Locate the cell with the specified text and output its (x, y) center coordinate. 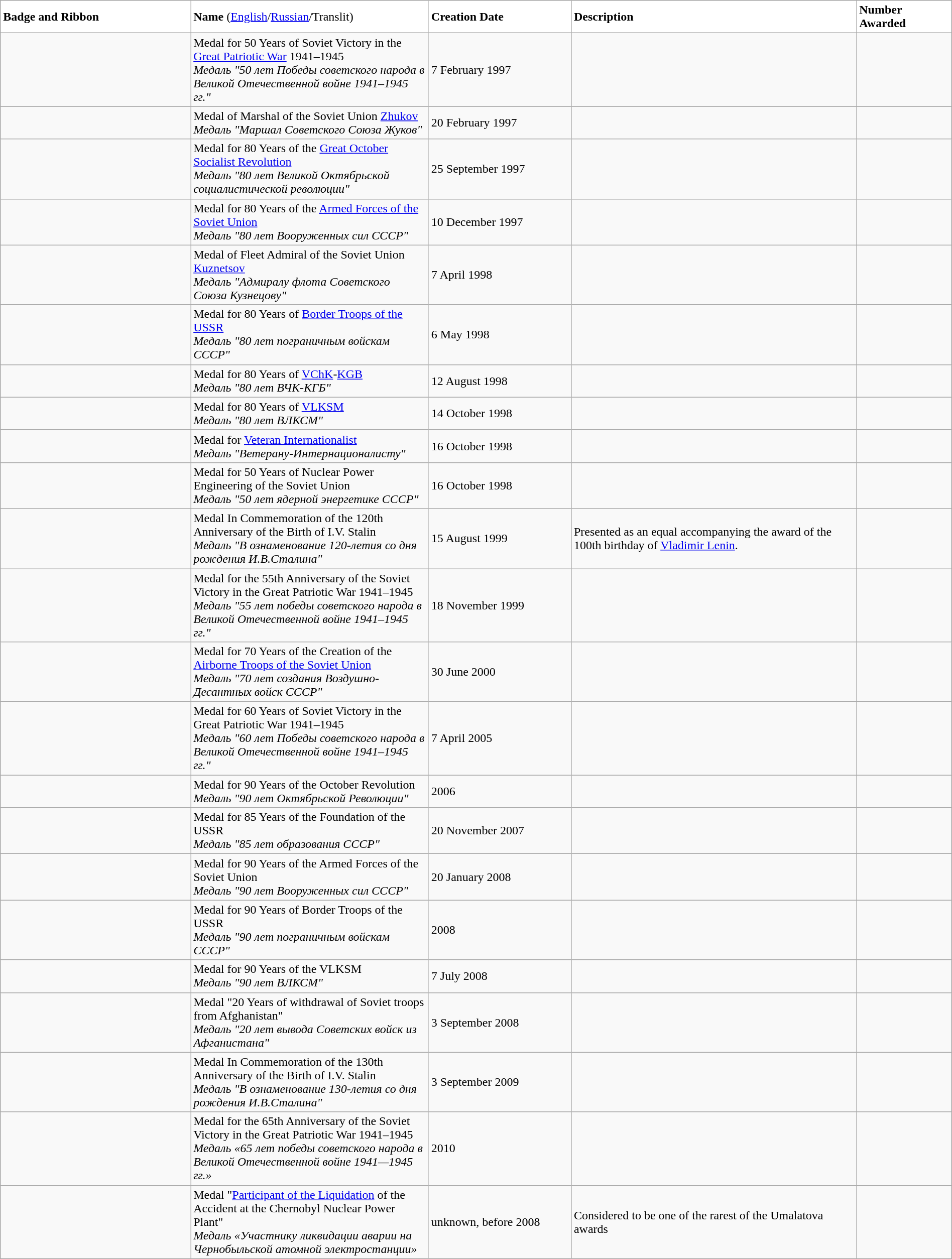
10 December 1997 (500, 222)
Medal In Commemoration of the 120th Anniversary of the Birth of I.V. StalinМедаль "В ознаменование 120-летия со дня рождения И.В.Сталина" (310, 538)
Badge and Ribbon (95, 17)
Medal of Fleet Admiral of the Soviet Union KuznetsovМедаль "Адмиралу флота Советского Союза Кузнецову" (310, 275)
20 January 2008 (500, 877)
Medal for 90 Years of the October RevolutionМедаль "90 лет Октябрьской Революции" (310, 791)
7 April 2005 (500, 738)
7 July 2008 (500, 976)
2008 (500, 930)
Medal In Commemoration of the 130th Anniversary of the Birth of I.V. StalinМедаль "В ознаменование 130-летия со дня рождения И.В.Сталина" (310, 1082)
2006 (500, 791)
Medal "20 Years of withdrawal of Soviet troops from Afghanistan"Медаль "20 лет вывода Советских войск из Афганистана" (310, 1022)
3 September 2009 (500, 1082)
Medal for 90 Years of Border Troops of the USSRМедаль "90 лет пограничным войскам СССР" (310, 930)
7 April 1998 (500, 275)
20 February 1997 (500, 122)
Medal for 90 Years of the VLKSMМедаль "90 лет ВЛКСМ" (310, 976)
Medal for 50 Years of Nuclear Power Engineering of the Soviet UnionМедаль "50 лет ядерной энергетике СССР" (310, 485)
Creation Date (500, 17)
Medal for 80 Years of the Great October Socialist RevolutionМедаль "80 лет Великой Октябрьской социалистической революции" (310, 169)
Description (713, 17)
14 October 1998 (500, 414)
Medal for 85 Years of the Foundation of the USSRМедаль "85 лет образования СССР" (310, 831)
Medal for 90 Years of the Armed Forces of the Soviet UnionМедаль "90 лет Вооруженных сил СССР" (310, 877)
Medal for 80 Years of VChK-KGBМедаль "80 лет ВЧК-КГБ" (310, 381)
12 August 1998 (500, 381)
20 November 2007 (500, 831)
6 May 1998 (500, 334)
Medal for 80 Years of Border Troops of the USSRМедаль "80 лет пограничным войскам СССР" (310, 334)
Medal for 80 Years of VLKSMМедаль "80 лет ВЛКСМ" (310, 414)
Medal of Marshal of the Soviet Union ZhukovМедаль "Маршал Советского Союза Жуков" (310, 122)
Name (English/Russian/Translit) (310, 17)
Number Awarded (904, 17)
15 August 1999 (500, 538)
Presented as an equal accompanying the award of the 100th birthday of Vladimir Lenin. (713, 538)
25 September 1997 (500, 169)
unknown, before 2008 (500, 1222)
2010 (500, 1149)
Medal for 80 Years of the Armed Forces of the Soviet UnionМедаль "80 лет Вооруженных сил СССР" (310, 222)
Medal for Veteran InternationalistМедаль "Ветерану-Интернационалисту" (310, 446)
Considered to be one of the rarest of the Umalatova awards (713, 1222)
Medal for 70 Years of the Creation of the Airborne Troops of the Soviet UnionМедаль "70 лет создания Воздушно-Десантных войск СССР" (310, 672)
3 September 2008 (500, 1022)
18 November 1999 (500, 605)
7 February 1997 (500, 70)
30 June 2000 (500, 672)
